Detect which cell encompasses the target text, then output its [X, Y] center coordinate. 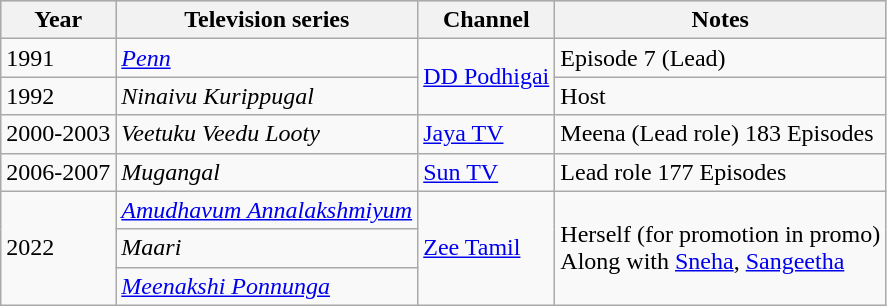
Year [58, 20]
Penn [267, 58]
Jaya TV [486, 134]
Veetuku Veedu Looty [267, 134]
Lead role 177 Episodes [720, 172]
1991 [58, 58]
2022 [58, 248]
Zee Tamil [486, 248]
1992 [58, 96]
Maari [267, 248]
Episode 7 (Lead) [720, 58]
Notes [720, 20]
Host [720, 96]
2006-2007 [58, 172]
Amudhavum Annalakshmiyum [267, 210]
Channel [486, 20]
Herself (for promotion in promo) Along with Sneha, Sangeetha [720, 248]
Meenakshi Ponnunga [267, 286]
DD Podhigai [486, 77]
Sun TV [486, 172]
Television series [267, 20]
2000-2003 [58, 134]
Mugangal [267, 172]
Ninaivu Kurippugal [267, 96]
Meena (Lead role) 183 Episodes [720, 134]
